Scan for the cell matching the given text and deliver its [X, Y] coordinate at center. 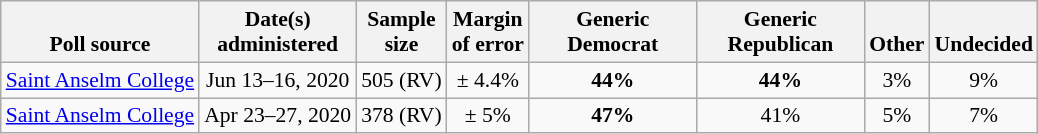
7% [983, 116]
GenericRepublican [781, 32]
Other [896, 32]
Apr 23–27, 2020 [278, 116]
3% [896, 80]
Marginof error [488, 32]
505 (RV) [402, 80]
5% [896, 116]
Jun 13–16, 2020 [278, 80]
Undecided [983, 32]
9% [983, 80]
± 5% [488, 116]
41% [781, 116]
Samplesize [402, 32]
47% [613, 116]
± 4.4% [488, 80]
378 (RV) [402, 116]
Date(s)administered [278, 32]
GenericDemocrat [613, 32]
Poll source [100, 32]
